Determine the (X, Y) coordinate at the center of the cell enclosing the given text.  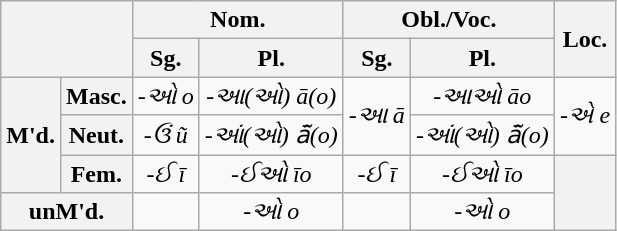
Masc. (96, 96)
unM'd. (66, 212)
-આઓ āo (482, 96)
Fem. (96, 173)
-ઉં ũ (166, 135)
Neut. (96, 135)
Nom. (238, 20)
Loc. (584, 39)
-આ(ઓ) ā(o) (271, 96)
Obl./Voc. (448, 20)
M'd. (31, 135)
-આ ā (376, 116)
-એ e (584, 116)
